Determine the (x, y) coordinate at the center of the cell enclosing the given text.  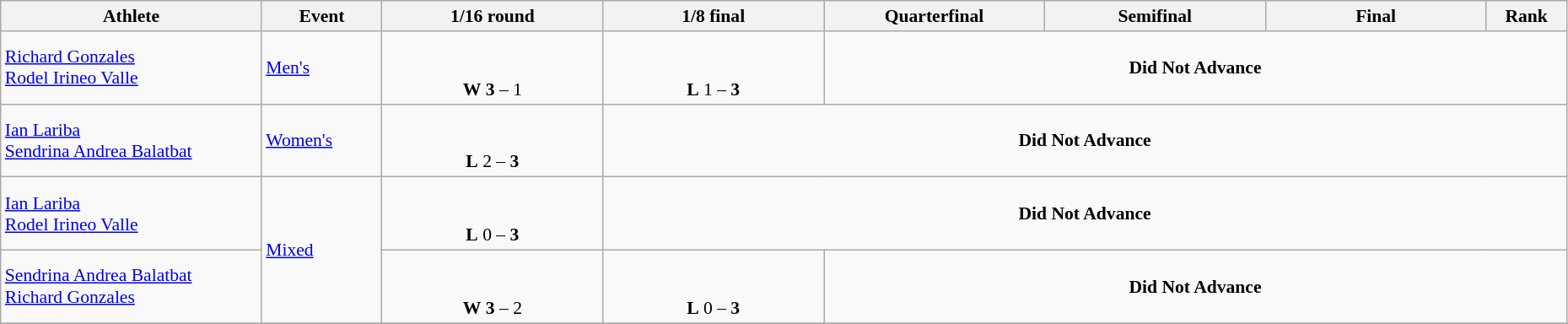
Richard GonzalesRodel Irineo Valle (132, 67)
Semifinal (1155, 16)
Women's (322, 140)
1/16 round (493, 16)
Ian LaribaSendrina Andrea Balatbat (132, 140)
1/8 final (714, 16)
W 3 – 1 (493, 67)
Quarterfinal (935, 16)
L 1 – 3 (714, 67)
Ian LaribaRodel Irineo Valle (132, 214)
Rank (1527, 16)
Men's (322, 67)
Event (322, 16)
Sendrina Andrea BalatbatRichard Gonzales (132, 287)
L 2 – 3 (493, 140)
W 3 – 2 (493, 287)
Final (1376, 16)
Mixed (322, 250)
Athlete (132, 16)
